Return [X, Y] of the center of cell containing provided text 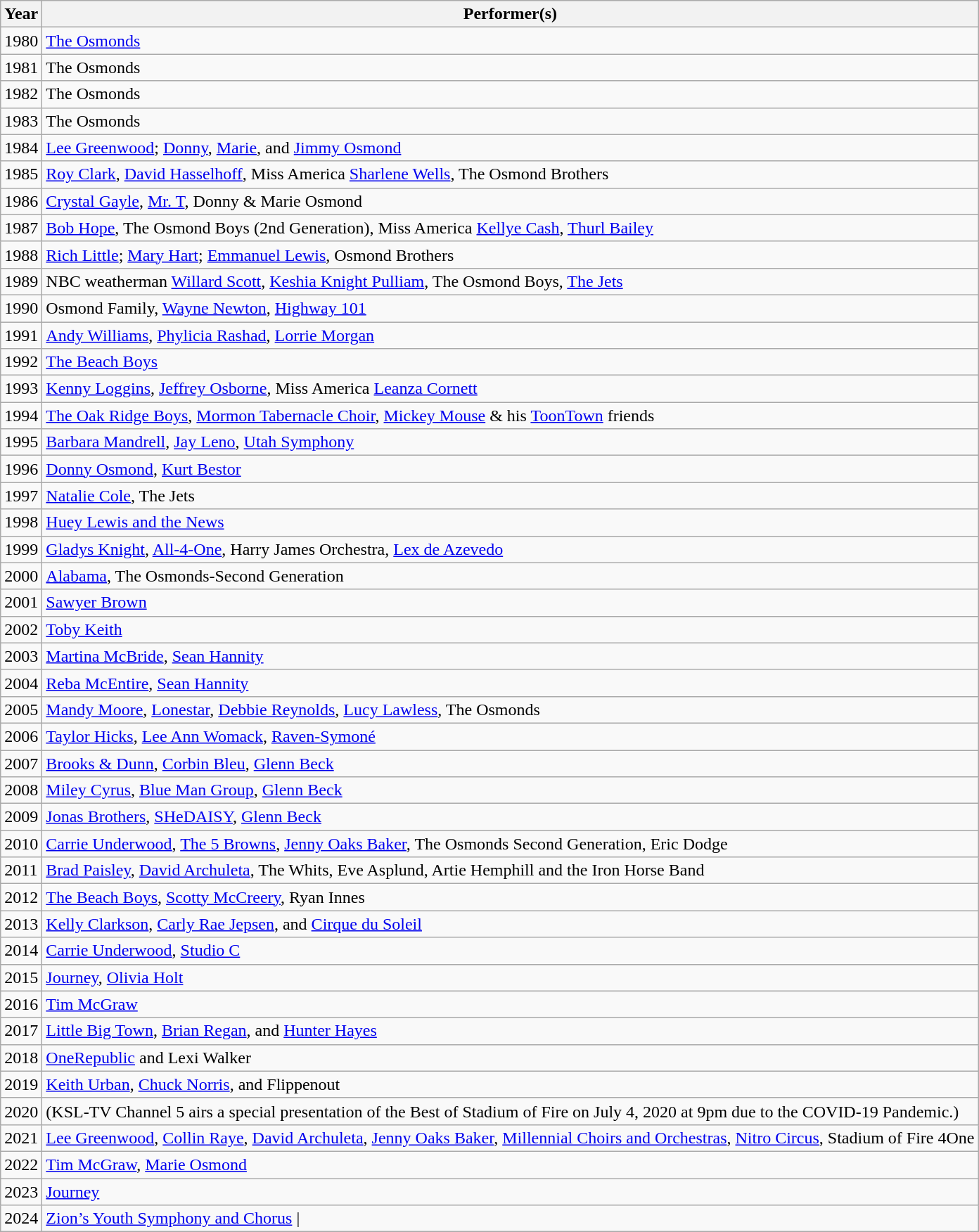
Little Big Town, Brian Regan, and Hunter Hayes [511, 1031]
Osmond Family, Wayne Newton, Highway 101 [511, 308]
Lee Greenwood, Collin Raye, David Archuleta, Jenny Oaks Baker, Millennial Choirs and Orchestras, Nitro Circus, Stadium of Fire 4One [511, 1138]
Natalie Cole, The Jets [511, 496]
1998 [21, 522]
1989 [21, 281]
OneRepublic and Lexi Walker [511, 1058]
Carrie Underwood, The 5 Browns, Jenny Oaks Baker, The Osmonds Second Generation, Eric Dodge [511, 844]
1999 [21, 549]
Lee Greenwood; Donny, Marie, and Jimmy Osmond [511, 148]
2004 [21, 683]
1997 [21, 496]
1987 [21, 228]
2002 [21, 629]
Alabama, The Osmonds-Second Generation [511, 576]
2024 [21, 1219]
Roy Clark, David Hasselhoff, Miss America Sharlene Wells, The Osmond Brothers [511, 174]
1990 [21, 308]
Tim McGraw, Marie Osmond [511, 1164]
1982 [21, 94]
(KSL-TV Channel 5 airs a special presentation of the Best of Stadium of Fire on July 4, 2020 at 9pm due to the COVID-19 Pandemic.) [511, 1111]
1991 [21, 335]
The Oak Ridge Boys, Mormon Tabernacle Choir, Mickey Mouse & his ToonTown friends [511, 416]
Gladys Knight, All-4-One, Harry James Orchestra, Lex de Azevedo [511, 549]
2018 [21, 1058]
1985 [21, 174]
1992 [21, 362]
Mandy Moore, Lonestar, Debbie Reynolds, Lucy Lawless, The Osmonds [511, 710]
2016 [21, 1004]
Jonas Brothers, SHeDAISY, Glenn Beck [511, 817]
Rich Little; Mary Hart; Emmanuel Lewis, Osmond Brothers [511, 255]
2014 [21, 951]
1994 [21, 416]
Performer(s) [511, 14]
Keith Urban, Chuck Norris, and Flippenout [511, 1084]
The Beach Boys, Scotty McCreery, Ryan Innes [511, 897]
Barbara Mandrell, Jay Leno, Utah Symphony [511, 442]
1983 [21, 121]
1996 [21, 469]
2015 [21, 977]
2010 [21, 844]
2000 [21, 576]
2020 [21, 1111]
Brooks & Dunn, Corbin Bleu, Glenn Beck [511, 763]
Year [21, 14]
1984 [21, 148]
2012 [21, 897]
Bob Hope, The Osmond Boys (2nd Generation), Miss America Kellye Cash, Thurl Bailey [511, 228]
Kelly Clarkson, Carly Rae Jepsen, and Cirque du Soleil [511, 924]
1995 [21, 442]
2021 [21, 1138]
Andy Williams, Phylicia Rashad, Lorrie Morgan [511, 335]
2011 [21, 871]
1988 [21, 255]
2017 [21, 1031]
The Beach Boys [511, 362]
Donny Osmond, Kurt Bestor [511, 469]
2006 [21, 736]
Miley Cyrus, Blue Man Group, Glenn Beck [511, 790]
Huey Lewis and the News [511, 522]
2009 [21, 817]
2007 [21, 763]
Brad Paisley, David Archuleta, The Whits, Eve Asplund, Artie Hemphill and the Iron Horse Band [511, 871]
Journey, Olivia Holt [511, 977]
Journey [511, 1192]
2005 [21, 710]
Zion’s Youth Symphony and Chorus | [511, 1219]
NBC weatherman Willard Scott, Keshia Knight Pulliam, The Osmond Boys, The Jets [511, 281]
Kenny Loggins, Jeffrey Osborne, Miss America Leanza Cornett [511, 389]
2023 [21, 1192]
Martina McBride, Sean Hannity [511, 656]
Carrie Underwood, Studio C [511, 951]
2013 [21, 924]
Taylor Hicks, Lee Ann Womack, Raven-Symoné [511, 736]
2022 [21, 1164]
Sawyer Brown [511, 603]
Reba McEntire, Sean Hannity [511, 683]
1980 [21, 41]
Toby Keith [511, 629]
2003 [21, 656]
Crystal Gayle, Mr. T, Donny & Marie Osmond [511, 201]
1981 [21, 68]
1993 [21, 389]
2019 [21, 1084]
2008 [21, 790]
Tim McGraw [511, 1004]
1986 [21, 201]
2001 [21, 603]
